Search for the cell housing the specified text and yield its (x, y) center coordinate. 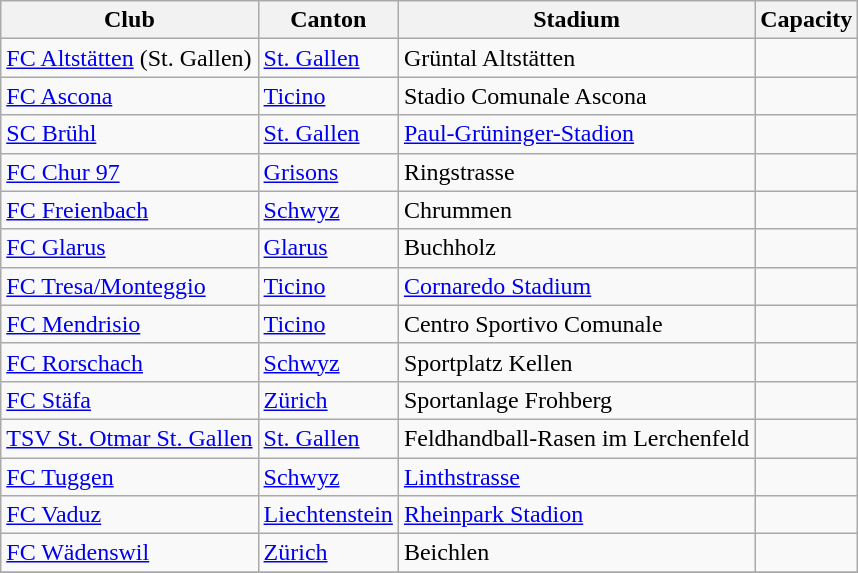
Liechtenstein (328, 515)
Cornaredo Stadium (576, 286)
Stadium (576, 20)
Beichlen (576, 553)
Buchholz (576, 248)
Grüntal Altstätten (576, 58)
FC Rorschach (130, 362)
Linthstrasse (576, 477)
Grisons (328, 172)
Centro Sportivo Comunale (576, 324)
Ringstrasse (576, 172)
Paul-Grüninger-Stadion (576, 134)
FC Ascona (130, 96)
FC Tuggen (130, 477)
FC Chur 97 (130, 172)
FC Tresa/Monteggio (130, 286)
Glarus (328, 248)
FC Vaduz (130, 515)
Feldhandball-Rasen im Lerchenfeld (576, 438)
FC Wädenswil (130, 553)
Canton (328, 20)
FC Glarus (130, 248)
Sportplatz Kellen (576, 362)
FC Mendrisio (130, 324)
Stadio Comunale Ascona (576, 96)
FC Altstätten (St. Gallen) (130, 58)
Chrummen (576, 210)
FC Freienbach (130, 210)
FC Stäfa (130, 400)
SC Brühl (130, 134)
TSV St. Otmar St. Gallen (130, 438)
Sportanlage Frohberg (576, 400)
Rheinpark Stadion (576, 515)
Capacity (806, 20)
Club (130, 20)
